Return the [x, y] coordinate for the center point of the cell that contains the specified text.  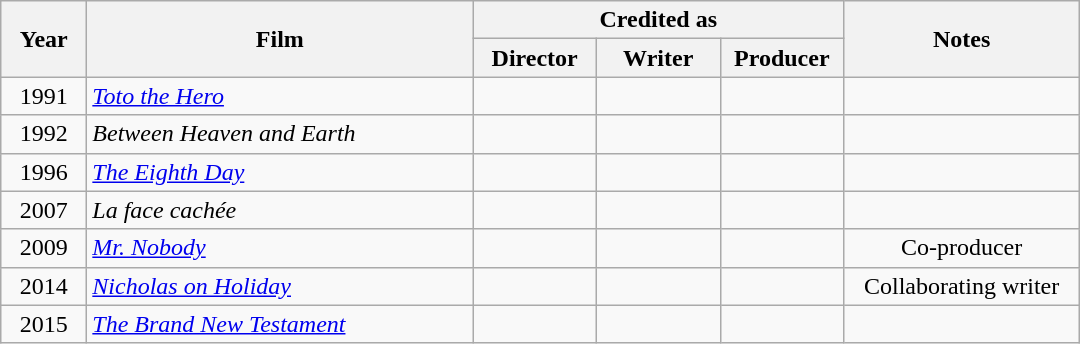
2015 [44, 324]
La face cachée [280, 210]
Director [535, 58]
1992 [44, 134]
Year [44, 39]
Credited as [658, 20]
Collaborating writer [962, 286]
The Brand New Testament [280, 324]
Co-producer [962, 248]
1996 [44, 172]
2009 [44, 248]
Toto the Hero [280, 96]
The Eighth Day [280, 172]
1991 [44, 96]
Film [280, 39]
Producer [782, 58]
Between Heaven and Earth [280, 134]
Notes [962, 39]
2014 [44, 286]
2007 [44, 210]
Mr. Nobody [280, 248]
Writer [658, 58]
Nicholas on Holiday [280, 286]
